From the cell containing the given text, extract its center point as [x, y] coordinate. 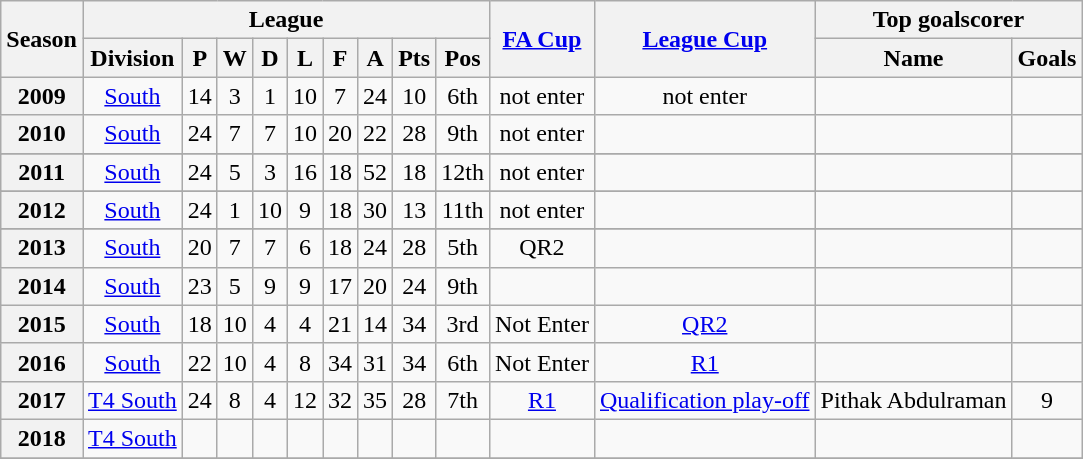
2009 [42, 96]
11th [463, 210]
12 [304, 400]
21 [340, 324]
2018 [42, 438]
A [376, 58]
6 [304, 248]
3rd [463, 324]
52 [376, 172]
13 [414, 210]
D [270, 58]
F [340, 58]
5th [463, 248]
32 [340, 400]
2017 [42, 400]
Pithak Abdulraman [914, 400]
2014 [42, 286]
Division [132, 58]
FA Cup [542, 39]
Qualification play-off [704, 400]
League Cup [704, 39]
16 [304, 172]
2011 [42, 172]
30 [376, 210]
2010 [42, 134]
W [234, 58]
Season [42, 39]
2013 [42, 248]
Top goalscorer [948, 20]
League [286, 20]
2016 [42, 362]
31 [376, 362]
35 [376, 400]
Name [914, 58]
17 [340, 286]
12th [463, 172]
7th [463, 400]
2012 [42, 210]
2015 [42, 324]
L [304, 58]
23 [200, 286]
Pos [463, 58]
Pts [414, 58]
P [200, 58]
Goals [1047, 58]
